Scan for the cell matching the given text and deliver its [x, y] coordinate at center. 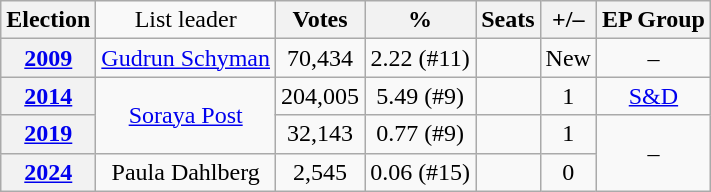
2,545 [320, 172]
0 [568, 172]
0.06 (#15) [420, 172]
2014 [48, 96]
5.49 (#9) [420, 96]
32,143 [320, 134]
% [420, 20]
+/– [568, 20]
New [568, 58]
Seats [508, 20]
Soraya Post [186, 115]
70,434 [320, 58]
0.77 (#9) [420, 134]
List leader [186, 20]
EP Group [653, 20]
2009 [48, 58]
Votes [320, 20]
Paula Dahlberg [186, 172]
2019 [48, 134]
Gudrun Schyman [186, 58]
204,005 [320, 96]
2024 [48, 172]
2.22 (#11) [420, 58]
Election [48, 20]
S&D [653, 96]
